Search for the cell housing the specified text and yield its (X, Y) center coordinate. 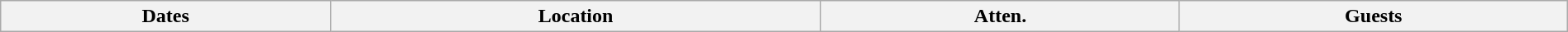
Location (576, 16)
Guests (1373, 16)
Dates (165, 16)
Atten. (1001, 16)
